Detect which cell encompasses the target text, then output its [x, y] center coordinate. 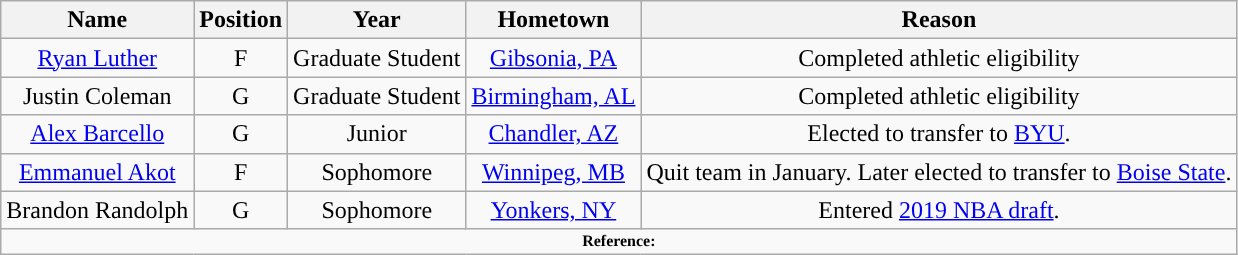
Alex Barcello [98, 134]
Ryan Luther [98, 58]
Reference: [619, 241]
Justin Coleman [98, 96]
Elected to transfer to BYU. [939, 134]
Hometown [554, 20]
Winnipeg, MB [554, 172]
Quit team in January. Later elected to transfer to Boise State. [939, 172]
Chandler, AZ [554, 134]
Emmanuel Akot [98, 172]
Entered 2019 NBA draft. [939, 210]
Year [377, 20]
Yonkers, NY [554, 210]
Reason [939, 20]
Birmingham, AL [554, 96]
Brandon Randolph [98, 210]
Name [98, 20]
Junior [377, 134]
Gibsonia, PA [554, 58]
Position [241, 20]
